Output the [x, y] coordinate of the center of the cell containing the given text.  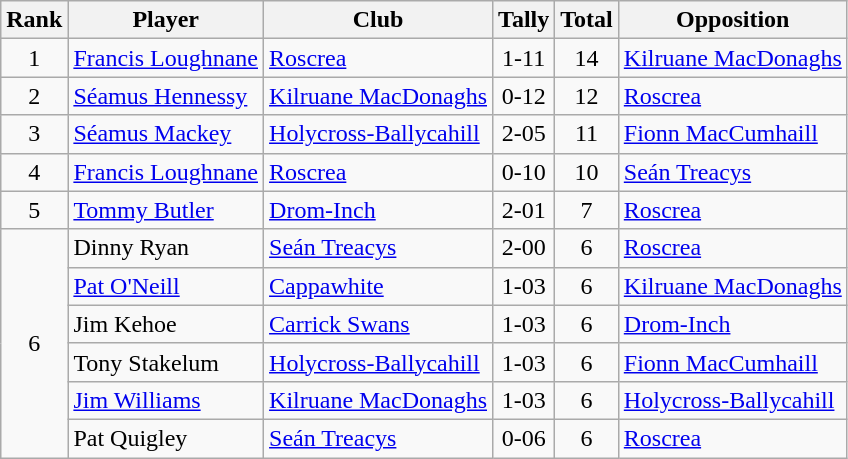
11 [587, 134]
2 [34, 96]
Jim Williams [166, 400]
2-05 [524, 134]
3 [34, 134]
0-12 [524, 96]
Total [587, 20]
1-11 [524, 58]
Club [378, 20]
Tony Stakelum [166, 362]
Opposition [732, 20]
0-06 [524, 438]
Carrick Swans [378, 324]
Pat O'Neill [166, 286]
Séamus Mackey [166, 134]
Rank [34, 20]
Séamus Hennessy [166, 96]
4 [34, 172]
0-10 [524, 172]
Tally [524, 20]
12 [587, 96]
1 [34, 58]
5 [34, 210]
7 [587, 210]
Pat Quigley [166, 438]
10 [587, 172]
Player [166, 20]
Jim Kehoe [166, 324]
2-00 [524, 248]
14 [587, 58]
Cappawhite [378, 286]
Dinny Ryan [166, 248]
Tommy Butler [166, 210]
2-01 [524, 210]
